Identify which cell holds the provided text, then report its [X, Y] central coordinate. 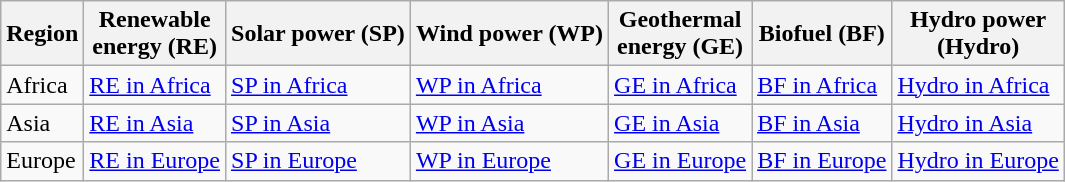
WP in Asia [509, 123]
Africa [42, 85]
SP in Europe [318, 161]
Europe [42, 161]
RE in Europe [155, 161]
GE in Africa [680, 85]
WP in Africa [509, 85]
Hydro in Europe [978, 161]
Region [42, 34]
Renewable energy (RE) [155, 34]
Hydro power (Hydro) [978, 34]
Biofuel (BF) [822, 34]
BF in Europe [822, 161]
SP in Asia [318, 123]
Geothermal energy (GE) [680, 34]
BF in Asia [822, 123]
SP in Africa [318, 85]
Wind power (WP) [509, 34]
GE in Asia [680, 123]
BF in Africa [822, 85]
Hydro in Africa [978, 85]
RE in Africa [155, 85]
RE in Asia [155, 123]
WP in Europe [509, 161]
Hydro in Asia [978, 123]
Asia [42, 123]
GE in Europe [680, 161]
Solar power (SP) [318, 34]
